Scan for the cell matching the given text and deliver its [x, y] coordinate at center. 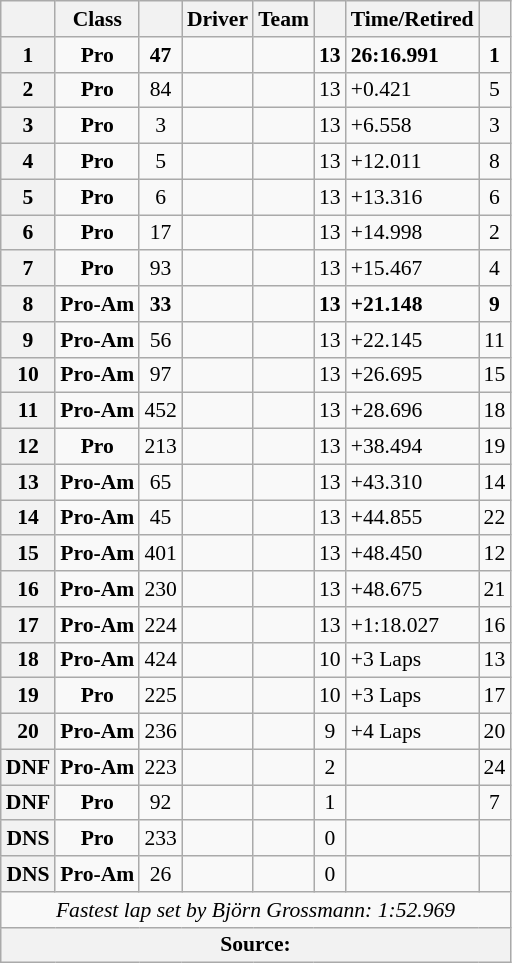
236 [160, 732]
56 [160, 340]
33 [160, 304]
47 [160, 55]
Driver [218, 19]
+44.855 [412, 518]
Source: [256, 945]
+0.421 [412, 90]
+6.558 [412, 126]
Time/Retired [412, 19]
22 [495, 518]
26:16.991 [412, 55]
92 [160, 803]
65 [160, 482]
225 [160, 696]
93 [160, 269]
213 [160, 447]
+26.695 [412, 375]
+21.148 [412, 304]
+12.011 [412, 162]
401 [160, 554]
+38.494 [412, 447]
452 [160, 411]
+22.145 [412, 340]
26 [160, 874]
+15.467 [412, 269]
24 [495, 767]
+48.450 [412, 554]
21 [495, 589]
Class [97, 19]
+48.675 [412, 589]
84 [160, 90]
Team [284, 19]
223 [160, 767]
+43.310 [412, 482]
+14.998 [412, 233]
45 [160, 518]
+28.696 [412, 411]
+1:18.027 [412, 625]
Fastest lap set by Björn Grossmann: 1:52.969 [256, 910]
424 [160, 660]
224 [160, 625]
230 [160, 589]
97 [160, 375]
+4 Laps [412, 732]
233 [160, 839]
+13.316 [412, 197]
